From the cell containing the given text, extract its center point as [x, y] coordinate. 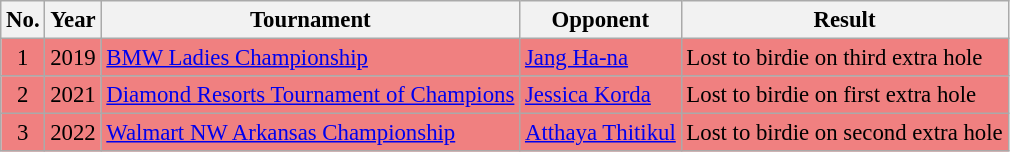
Year [73, 20]
Tournament [310, 20]
Diamond Resorts Tournament of Champions [310, 95]
Jang Ha-na [600, 58]
2 [23, 95]
Jessica Korda [600, 95]
2021 [73, 95]
Lost to birdie on first extra hole [844, 95]
Result [844, 20]
1 [23, 58]
Lost to birdie on third extra hole [844, 58]
Walmart NW Arkansas Championship [310, 133]
Lost to birdie on second extra hole [844, 133]
3 [23, 133]
Atthaya Thitikul [600, 133]
BMW Ladies Championship [310, 58]
Opponent [600, 20]
No. [23, 20]
2019 [73, 58]
2022 [73, 133]
